Return the (x, y) coordinate for the center point of the cell that contains the specified text.  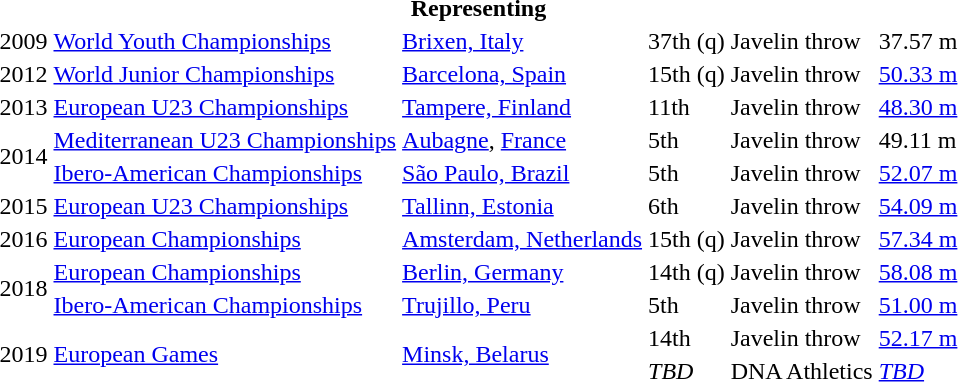
World Junior Championships (225, 74)
Trujillo, Peru (522, 305)
World Youth Championships (225, 41)
Tampere, Finland (522, 107)
Tallinn, Estonia (522, 206)
Aubagne, France (522, 140)
Amsterdam, Netherlands (522, 239)
6th (687, 206)
São Paulo, Brazil (522, 173)
37th (q) (687, 41)
11th (687, 107)
Berlin, Germany (522, 272)
14th (687, 338)
Mediterranean U23 Championships (225, 140)
14th (q) (687, 272)
Barcelona, Spain (522, 74)
Brixen, Italy (522, 41)
